Detect which cell encompasses the target text, then output its [x, y] center coordinate. 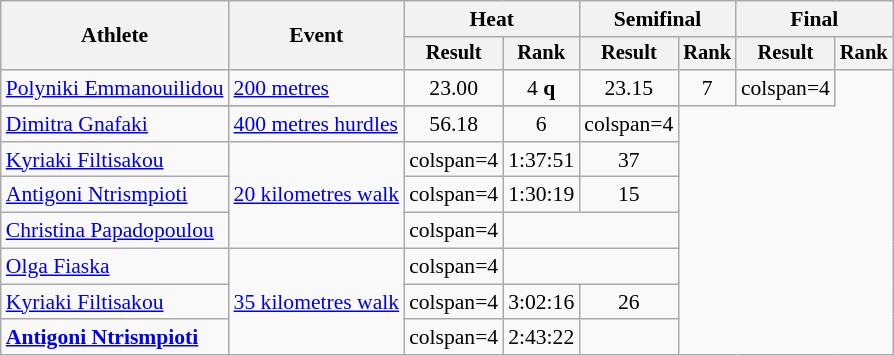
4 q [541, 88]
Heat [492, 19]
6 [541, 124]
400 metres hurdles [317, 124]
Dimitra Gnafaki [115, 124]
7 [707, 88]
Semifinal [658, 19]
56.18 [454, 124]
2:43:22 [541, 338]
37 [628, 160]
3:02:16 [541, 302]
Christina Papadopoulou [115, 231]
Polyniki Emmanouilidou [115, 88]
Final [814, 19]
15 [628, 195]
35 kilometres walk [317, 302]
20 kilometres walk [317, 196]
Olga Fiaska [115, 267]
23.00 [454, 88]
Event [317, 36]
23.15 [628, 88]
200 metres [317, 88]
1:37:51 [541, 160]
Athlete [115, 36]
1:30:19 [541, 195]
26 [628, 302]
